Capture the cell that displays the provided text and extract its [X, Y] central coordinate. 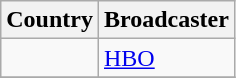
HBO [166, 58]
Country [50, 20]
Broadcaster [166, 20]
